Determine the [x, y] coordinate at the center of the cell enclosing the given text.  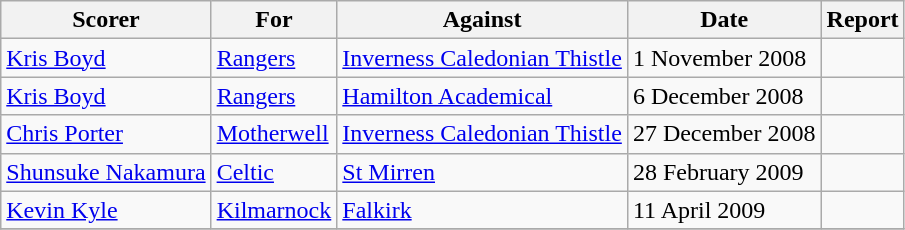
Celtic [274, 172]
Shunsuke Nakamura [106, 172]
Kilmarnock [274, 210]
Hamilton Academical [482, 96]
Falkirk [482, 210]
Kevin Kyle [106, 210]
1 November 2008 [724, 58]
Report [862, 20]
For [274, 20]
Chris Porter [106, 134]
Against [482, 20]
6 December 2008 [724, 96]
Date [724, 20]
Scorer [106, 20]
11 April 2009 [724, 210]
27 December 2008 [724, 134]
St Mirren [482, 172]
Motherwell [274, 134]
28 February 2009 [724, 172]
